Detect which cell encompasses the target text, then output its [X, Y] center coordinate. 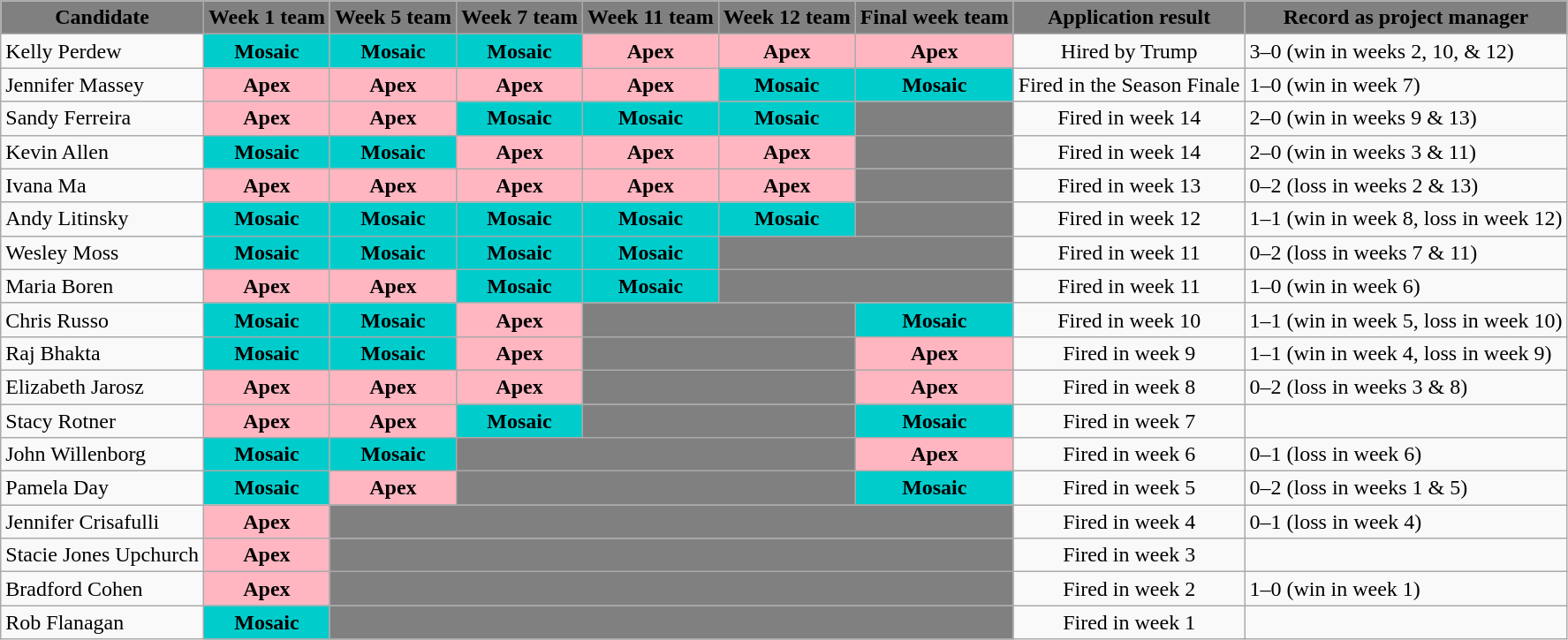
Wesley Moss [102, 252]
Fired in week 9 [1129, 353]
1–0 (win in week 1) [1406, 589]
1–0 (win in week 6) [1406, 286]
Maria Boren [102, 286]
Fired in week 12 [1129, 219]
Fired in week 5 [1129, 488]
Week 5 team [392, 18]
Chris Russo [102, 320]
3–0 (win in weeks 2, 10, & 12) [1406, 51]
2–0 (win in weeks 9 & 13) [1406, 118]
0–1 (loss in week 4) [1406, 522]
Raj Bhakta [102, 353]
Fired in week 4 [1129, 522]
Sandy Ferreira [102, 118]
Candidate [102, 18]
Stacy Rotner [102, 421]
1–0 (win in week 7) [1406, 85]
0–2 (loss in weeks 7 & 11) [1406, 252]
Ivana Ma [102, 185]
Andy Litinsky [102, 219]
2–0 (win in weeks 3 & 11) [1406, 152]
Jennifer Crisafulli [102, 522]
Hired by Trump [1129, 51]
Fired in week 7 [1129, 421]
Kevin Allen [102, 152]
Week 1 team [267, 18]
Rob Flanagan [102, 622]
Record as project manager [1406, 18]
Bradford Cohen [102, 589]
0–2 (loss in weeks 3 & 8) [1406, 387]
Fired in the Season Finale [1129, 85]
0–2 (loss in weeks 2 & 13) [1406, 185]
Jennifer Massey [102, 85]
1–1 (win in week 8, loss in week 12) [1406, 219]
0–2 (loss in weeks 1 & 5) [1406, 488]
Fired in week 13 [1129, 185]
Stacie Jones Upchurch [102, 555]
Fired in week 10 [1129, 320]
Kelly Perdew [102, 51]
Week 12 team [786, 18]
0–1 (loss in week 6) [1406, 455]
Fired in week 2 [1129, 589]
Fired in week 6 [1129, 455]
Fired in week 8 [1129, 387]
Final week team [935, 18]
Elizabeth Jarosz [102, 387]
1–1 (win in week 5, loss in week 10) [1406, 320]
Fired in week 3 [1129, 555]
1–1 (win in week 4, loss in week 9) [1406, 353]
John Willenborg [102, 455]
Pamela Day [102, 488]
Fired in week 1 [1129, 622]
Week 7 team [519, 18]
Application result [1129, 18]
Week 11 team [651, 18]
